Provide the [X, Y] coordinate of the cell's center where the given text is located.  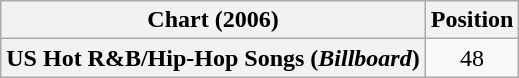
Chart (2006) [213, 20]
48 [472, 58]
US Hot R&B/Hip-Hop Songs (Billboard) [213, 58]
Position [472, 20]
